Output the [X, Y] coordinate of the center of the cell containing the given text.  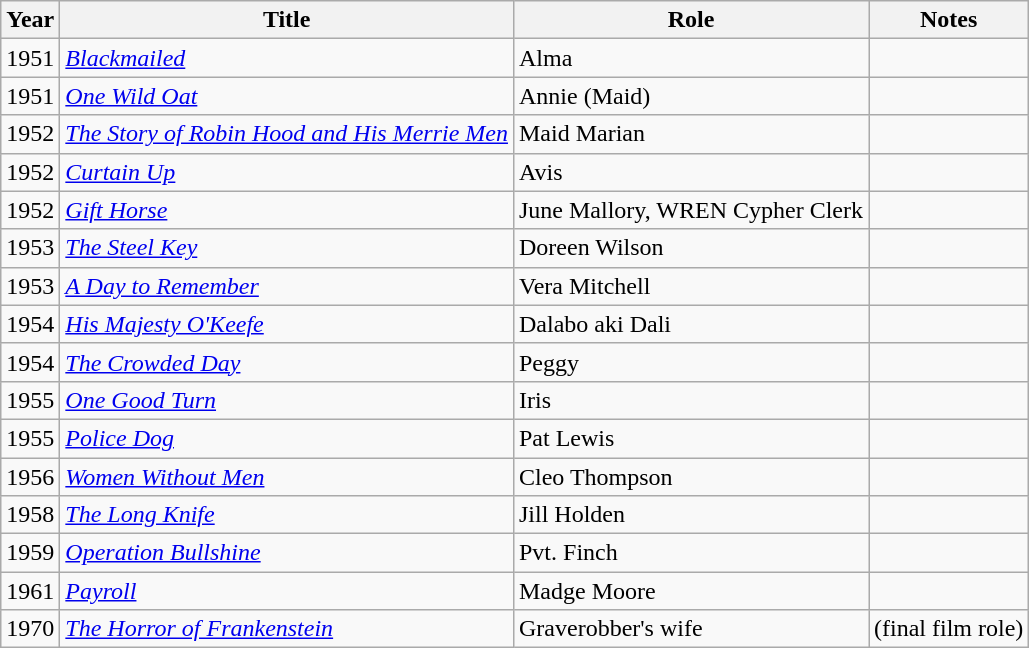
Vera Mitchell [690, 286]
(final film role) [948, 629]
Pat Lewis [690, 438]
His Majesty O'Keefe [287, 324]
1959 [30, 553]
Women Without Men [287, 477]
Madge Moore [690, 591]
Role [690, 20]
Payroll [287, 591]
The Story of Robin Hood and His Merrie Men [287, 134]
Pvt. Finch [690, 553]
Operation Bullshine [287, 553]
Cleo Thompson [690, 477]
Gift Horse [287, 210]
Year [30, 20]
The Crowded Day [287, 362]
Doreen Wilson [690, 248]
Alma [690, 58]
1956 [30, 477]
Peggy [690, 362]
Title [287, 20]
One Wild Oat [287, 96]
Curtain Up [287, 172]
Annie (Maid) [690, 96]
The Horror of Frankenstein [287, 629]
A Day to Remember [287, 286]
The Steel Key [287, 248]
Police Dog [287, 438]
Iris [690, 400]
1970 [30, 629]
One Good Turn [287, 400]
June Mallory, WREN Cypher Clerk [690, 210]
1958 [30, 515]
1961 [30, 591]
The Long Knife [287, 515]
Jill Holden [690, 515]
Graverobber's wife [690, 629]
Blackmailed [287, 58]
Notes [948, 20]
Dalabo aki Dali [690, 324]
Avis [690, 172]
Maid Marian [690, 134]
